Pinpoint the cell where the given text exists, returning its [x, y] midpoint coordinate. 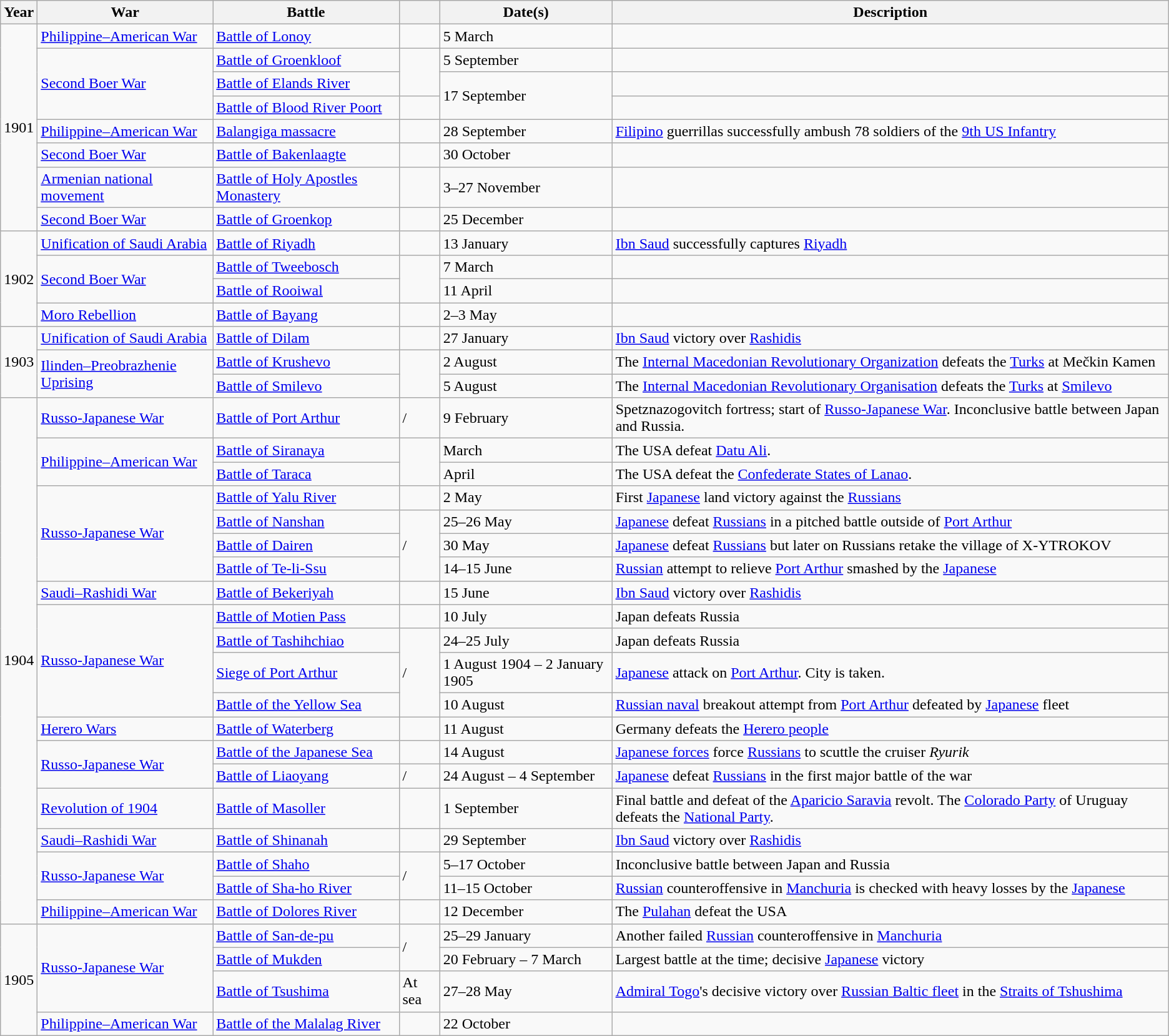
Battle of Bekeriyah [306, 593]
Battle of Nanshan [306, 521]
28 September [526, 131]
Battle of Shinanah [306, 841]
Battle of Masoller [306, 808]
Battle of the Yellow Sea [306, 704]
3–27 November [526, 187]
11 April [526, 290]
Battle of Dilam [306, 338]
Revolution of 1904 [125, 808]
24–25 July [526, 640]
14–15 June [526, 569]
15 June [526, 593]
Japanese defeat Russians but later on Russians retake the village of X-YTROKOV [890, 545]
27–28 May [526, 992]
Battle of Taraca [306, 474]
April [526, 474]
Battle of Groenkloof [306, 60]
At sea [420, 992]
The Internal Macedonian Revolutionary Organisation defeats the Turks at Smilevo [890, 386]
1905 [19, 979]
Battle of Rooiwal [306, 290]
Battle of San-de-pu [306, 935]
2 August [526, 362]
Battle of Mukden [306, 959]
Moro Rebellion [125, 314]
The Internal Macedonian Revolutionary Organization defeats the Turks at Mečkin Kamen [890, 362]
12 December [526, 912]
Battle of Siranaya [306, 450]
9 February [526, 418]
Battle of Krushevo [306, 362]
Herero Wars [125, 729]
Ibn Saud successfully captures Riyadh [890, 243]
Description [890, 12]
11 August [526, 729]
24 August – 4 September [526, 776]
Germany defeats the Herero people [890, 729]
Battle of Motien Pass [306, 616]
Battle of Bakenlaagte [306, 155]
14 August [526, 752]
1 September [526, 808]
Battle of Liaoyang [306, 776]
Battle of Sha-ho River [306, 888]
Year [19, 12]
Battle of Te-li-Ssu [306, 569]
5 March [526, 36]
Battle of Tweebosch [306, 267]
Battle [306, 12]
Japanese attack on Port Arthur. City is taken. [890, 672]
2 May [526, 498]
Battle of Waterberg [306, 729]
Battle of Tsushima [306, 992]
Battle of Port Arthur [306, 418]
1 August 1904 – 2 January 1905 [526, 672]
Battle of Elands River [306, 84]
Final battle and defeat of the Aparicio Saravia revolt. The Colorado Party of Uruguay defeats the National Party. [890, 808]
20 February – 7 March [526, 959]
5–17 October [526, 864]
Russian attempt to relieve Port Arthur smashed by the Japanese [890, 569]
Battle of the Malalag River [306, 1024]
30 May [526, 545]
2–3 May [526, 314]
Battle of Shaho [306, 864]
Japanese defeat Russians in the first major battle of the war [890, 776]
25–29 January [526, 935]
1902 [19, 279]
10 August [526, 704]
March [526, 450]
30 October [526, 155]
Japanese forces force Russians to scuttle the cruiser Ryurik [890, 752]
Russian counteroffensive in Manchuria is checked with heavy losses by the Japanese [890, 888]
25–26 May [526, 521]
10 July [526, 616]
Battle of Bayang [306, 314]
29 September [526, 841]
7 March [526, 267]
Inconclusive battle between Japan and Russia [890, 864]
Balangiga massacre [306, 131]
13 January [526, 243]
War [125, 12]
1901 [19, 128]
Battle of Blood River Poort [306, 107]
Date(s) [526, 12]
Japanese defeat Russians in a pitched battle outside of Port Arthur [890, 521]
Battle of Dairen [306, 545]
1903 [19, 362]
Battle of Dolores River [306, 912]
25 December [526, 219]
The USA defeat Datu Ali. [890, 450]
Battle of Lonoy [306, 36]
5 September [526, 60]
Battle of Tashihchiao [306, 640]
The Pulahan defeat the USA [890, 912]
Siege of Port Arthur [306, 672]
11–15 October [526, 888]
Battle of Holy Apostles Monastery [306, 187]
Battle of Riyadh [306, 243]
Battle of Smilevo [306, 386]
Battle of Yalu River [306, 498]
Spetznazogovitch fortress; start of Russo-Japanese War. Inconclusive battle between Japan and Russia. [890, 418]
27 January [526, 338]
1904 [19, 661]
The USA defeat the Confederate States of Lanao. [890, 474]
Another failed Russian counteroffensive in Manchuria [890, 935]
Battle of Groenkop [306, 219]
First Japanese land victory against the Russians [890, 498]
Ilinden–Preobrazhenie Uprising [125, 374]
Filipino guerrillas successfully ambush 78 soldiers of the 9th US Infantry [890, 131]
22 October [526, 1024]
17 September [526, 96]
5 August [526, 386]
Battle of the Japanese Sea [306, 752]
Russian naval breakout attempt from Port Arthur defeated by Japanese fleet [890, 704]
Armenian national movement [125, 187]
Admiral Togo's decisive victory over Russian Baltic fleet in the Straits of Tshushima [890, 992]
Largest battle at the time; decisive Japanese victory [890, 959]
